Pinpoint the cell where the given text exists, returning its (x, y) midpoint coordinate. 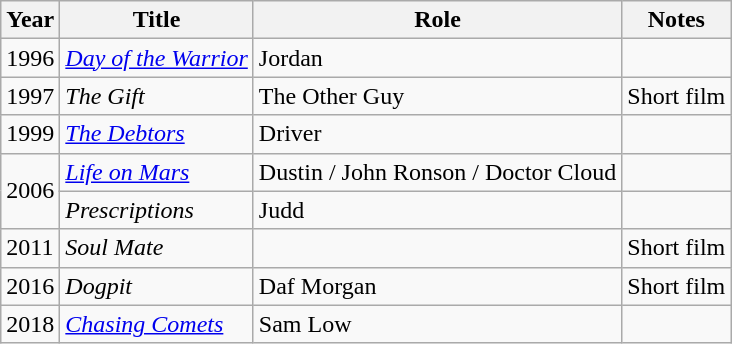
Sam Low (437, 324)
The Other Guy (437, 96)
Title (157, 20)
Daf Morgan (437, 286)
2006 (30, 191)
Chasing Comets (157, 324)
The Gift (157, 96)
1999 (30, 134)
The Debtors (157, 134)
Judd (437, 210)
Driver (437, 134)
2011 (30, 248)
Notes (676, 20)
1996 (30, 58)
1997 (30, 96)
Role (437, 20)
Jordan (437, 58)
Dustin / John Ronson / Doctor Cloud (437, 172)
Day of the Warrior (157, 58)
2016 (30, 286)
2018 (30, 324)
Year (30, 20)
Prescriptions (157, 210)
Dogpit (157, 286)
Life on Mars (157, 172)
Soul Mate (157, 248)
